Provide the [X, Y] coordinate of the cell's center where the given text is located.  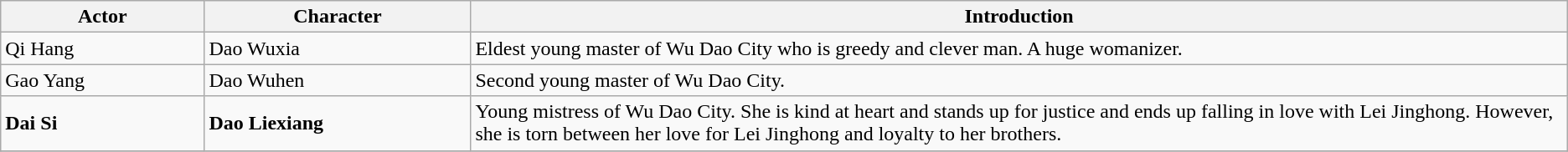
Dao Wuxia [338, 48]
Dao Wuhen [338, 80]
Actor [102, 17]
Gao Yang [102, 80]
Dai Si [102, 124]
Qi Hang [102, 48]
Character [338, 17]
Dao Liexiang [338, 124]
Introduction [1019, 17]
Second young master of Wu Dao City. [1019, 80]
Eldest young master of Wu Dao City who is greedy and clever man. A huge womanizer. [1019, 48]
